Locate the cell with the specified text and output its (x, y) center coordinate. 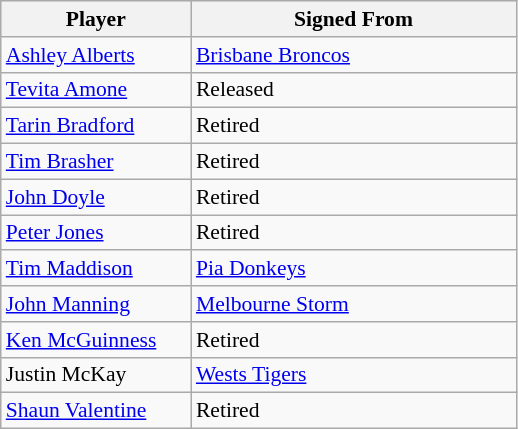
Justin McKay (96, 375)
Player (96, 19)
Tevita Amone (96, 90)
Tarin Bradford (96, 126)
Wests Tigers (354, 375)
Brisbane Broncos (354, 55)
John Manning (96, 304)
Released (354, 90)
Tim Brasher (96, 162)
Ashley Alberts (96, 55)
Peter Jones (96, 233)
Signed From (354, 19)
Shaun Valentine (96, 411)
Melbourne Storm (354, 304)
Pia Donkeys (354, 269)
Tim Maddison (96, 269)
Ken McGuinness (96, 340)
John Doyle (96, 197)
